Capture the cell that displays the provided text and extract its [x, y] central coordinate. 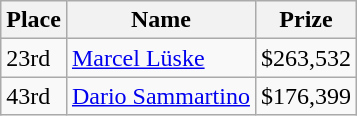
Prize [306, 20]
Place [34, 20]
$263,532 [306, 58]
43rd [34, 96]
Dario Sammartino [160, 96]
Marcel Lüske [160, 58]
$176,399 [306, 96]
23rd [34, 58]
Name [160, 20]
